Find where the given text appears and provide that cell's center as (x, y) coordinate. 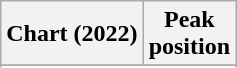
Chart (2022) (72, 34)
Peakposition (189, 34)
